From the cell containing the given text, extract its center point as (X, Y) coordinate. 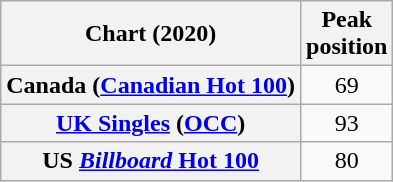
UK Singles (OCC) (151, 123)
Peakposition (347, 34)
Chart (2020) (151, 34)
US Billboard Hot 100 (151, 161)
69 (347, 85)
80 (347, 161)
Canada (Canadian Hot 100) (151, 85)
93 (347, 123)
